Find where the given text appears and provide that cell's center as [X, Y] coordinate. 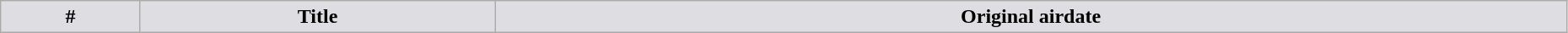
Original airdate [1031, 17]
Title [317, 17]
# [71, 17]
